Pinpoint the cell where the given text exists, returning its [X, Y] midpoint coordinate. 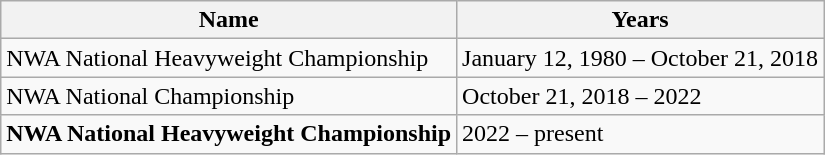
2022 – present [640, 134]
October 21, 2018 – 2022 [640, 96]
Years [640, 20]
NWA National Championship [229, 96]
January 12, 1980 – October 21, 2018 [640, 58]
Name [229, 20]
